Extract the [x, y] coordinate from the center of the cell holding the provided text.  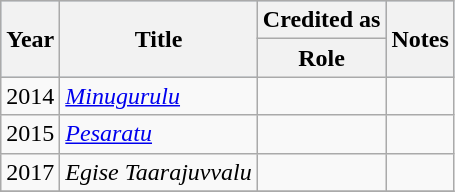
Credited as [322, 20]
Year [30, 39]
Notes [420, 39]
Title [159, 39]
Egise Taarajuvvalu [159, 172]
2017 [30, 172]
Pesaratu [159, 134]
2014 [30, 96]
2015 [30, 134]
Role [322, 58]
Minugurulu [159, 96]
